Scan for the cell matching the given text and deliver its (x, y) coordinate at center. 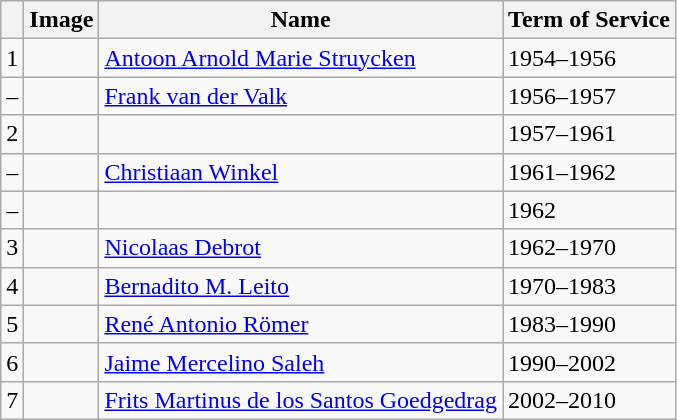
Bernadito M. Leito (301, 286)
5 (12, 324)
Jaime Mercelino Saleh (301, 362)
1990–2002 (590, 362)
1970–1983 (590, 286)
1954–1956 (590, 58)
1957–1961 (590, 134)
1983–1990 (590, 324)
7 (12, 400)
Frank van der Valk (301, 96)
6 (12, 362)
1956–1957 (590, 96)
1961–1962 (590, 172)
1962 (590, 210)
4 (12, 286)
Name (301, 20)
Image (62, 20)
Antoon Arnold Marie Struycken (301, 58)
3 (12, 248)
1962–1970 (590, 248)
Nicolaas Debrot (301, 248)
Frits Martinus de los Santos Goedgedrag (301, 400)
2 (12, 134)
2002–2010 (590, 400)
Term of Service (590, 20)
Christiaan Winkel (301, 172)
René Antonio Römer (301, 324)
1 (12, 58)
